Pinpoint the cell where the given text exists, returning its [x, y] midpoint coordinate. 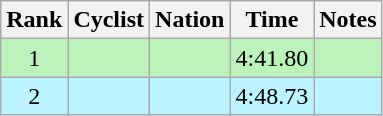
2 [34, 96]
Nation [190, 20]
4:41.80 [272, 58]
Rank [34, 20]
1 [34, 58]
Notes [348, 20]
4:48.73 [272, 96]
Cyclist [109, 20]
Time [272, 20]
